For the text-containing cell, return its midpoint in [X, Y] coordinate format. 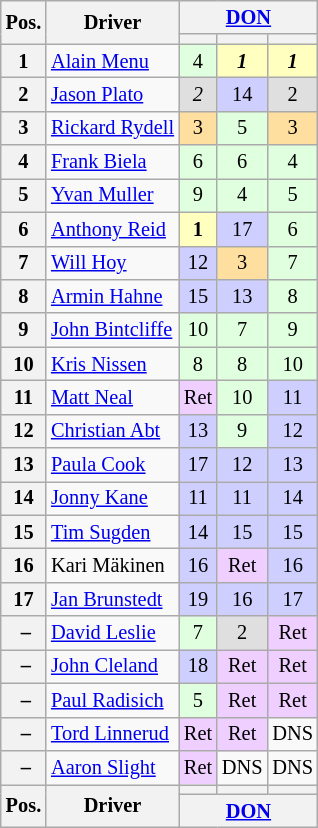
19 [198, 599]
Jan Brunstedt [112, 599]
Alain Menu [112, 61]
Rickard Rydell [112, 128]
John Cleland [112, 666]
Anthony Reid [112, 229]
Matt Neal [112, 397]
John Bintcliffe [112, 330]
Kris Nissen [112, 364]
Paul Radisich [112, 700]
Christian Abt [112, 431]
Jason Plato [112, 94]
Kari Mäkinen [112, 565]
18 [198, 666]
Tim Sugden [112, 532]
Yvan Muller [112, 195]
Frank Biela [112, 162]
Aaron Slight [112, 767]
Armin Hahne [112, 296]
David Leslie [112, 633]
Will Hoy [112, 263]
Jonny Kane [112, 498]
Tord Linnerud [112, 734]
Paula Cook [112, 465]
